Search for the cell housing the specified text and yield its [X, Y] center coordinate. 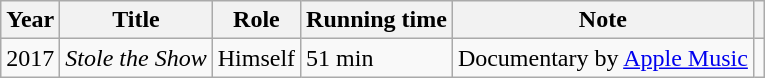
Running time [377, 20]
Note [602, 20]
Stole the Show [136, 58]
Role [256, 20]
Year [30, 20]
Himself [256, 58]
51 min [377, 58]
Title [136, 20]
Documentary by Apple Music [602, 58]
2017 [30, 58]
